From the cell containing the given text, extract its center point as (X, Y) coordinate. 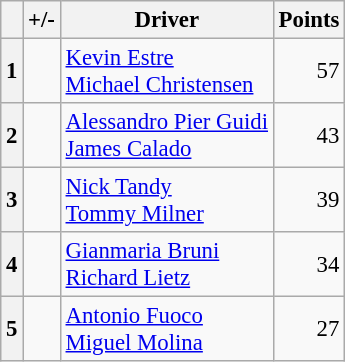
39 (308, 200)
Kevin Estre Michael Christensen (166, 72)
34 (308, 264)
1 (12, 72)
Nick Tandy Tommy Milner (166, 200)
2 (12, 136)
Points (308, 20)
5 (12, 330)
4 (12, 264)
3 (12, 200)
43 (308, 136)
+/- (42, 20)
Antonio Fuoco Miguel Molina (166, 330)
Gianmaria Bruni Richard Lietz (166, 264)
Driver (166, 20)
Alessandro Pier Guidi James Calado (166, 136)
27 (308, 330)
57 (308, 72)
